Provide the [X, Y] coordinate of the cell's center where the given text is located.  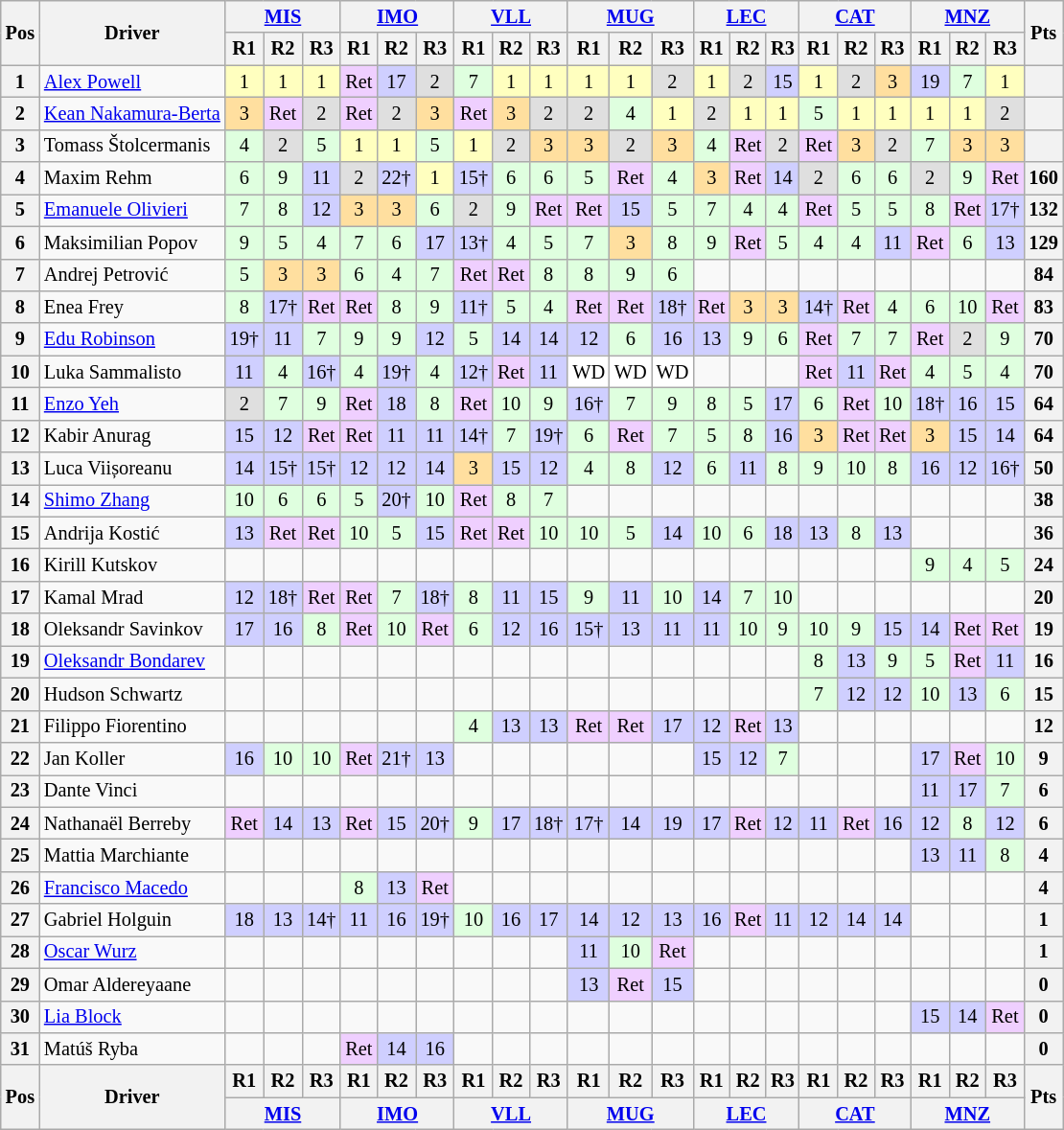
Kirill Kutskov [132, 565]
Jan Koller [132, 758]
Tomass Štolcermanis [132, 146]
Oleksandr Bondarev [132, 661]
Kean Nakamura-Berta [132, 113]
Maksimilian Popov [132, 242]
30 [20, 1017]
Oleksandr Savinkov [132, 630]
Shimo Zhang [132, 500]
22† [396, 178]
36 [1044, 533]
Gabriel Holguin [132, 920]
Kabir Anurag [132, 436]
84 [1044, 275]
Hudson Schwartz [132, 694]
31 [20, 1049]
Edu Robinson [132, 339]
50 [1044, 469]
160 [1044, 178]
129 [1044, 242]
28 [20, 952]
Mattia Marchiante [132, 855]
132 [1044, 210]
12† [474, 372]
Enzo Yeh [132, 404]
21 [20, 726]
Luka Sammalisto [132, 372]
Dante Vinci [132, 791]
29 [20, 984]
23 [20, 791]
11† [474, 307]
Kamal Mrad [132, 597]
Francisco Macedo [132, 888]
Andrija Kostić [132, 533]
22 [20, 758]
38 [1044, 500]
Maxim Rehm [132, 178]
21† [396, 758]
Lia Block [132, 1017]
Andrej Petrović [132, 275]
13† [474, 242]
Enea Frey [132, 307]
25 [20, 855]
Oscar Wurz [132, 952]
27 [20, 920]
26 [20, 888]
83 [1044, 307]
Matúš Ryba [132, 1049]
Nathanaël Berreby [132, 823]
Luca Viișoreanu [132, 469]
Filippo Fiorentino [132, 726]
Emanuele Olivieri [132, 210]
Omar Aldereyaane [132, 984]
Alex Powell [132, 81]
